Return [X, Y] of the center of cell containing provided text 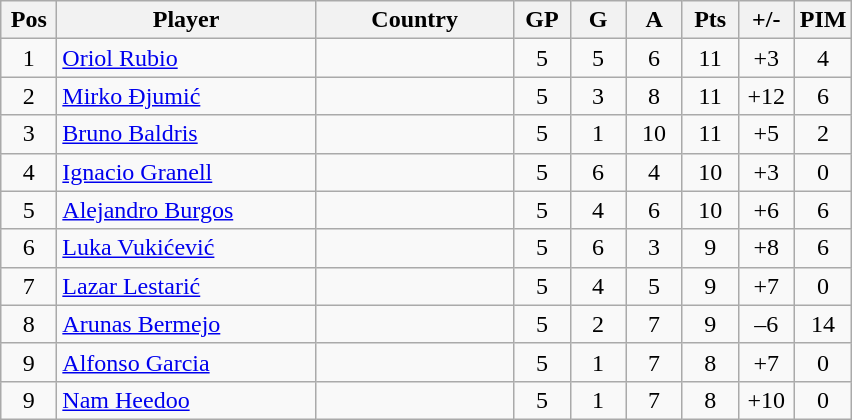
A [654, 20]
Arunas Bermejo [186, 324]
Pts [710, 20]
+12 [766, 96]
+5 [766, 134]
Nam Heedoo [186, 400]
Mirko Đjumić [186, 96]
Player [186, 20]
Pos [29, 20]
+/- [766, 20]
Lazar Lestarić [186, 286]
Alfonso Garcia [186, 362]
Alejandro Burgos [186, 210]
+8 [766, 248]
Oriol Rubio [186, 58]
PIM [823, 20]
Bruno Baldris [186, 134]
+10 [766, 400]
G [598, 20]
14 [823, 324]
GP [542, 20]
Country [414, 20]
+6 [766, 210]
Luka Vukićević [186, 248]
Ignacio Granell [186, 172]
–6 [766, 324]
